Return the [x, y] coordinate for the center point of the cell that contains the specified text.  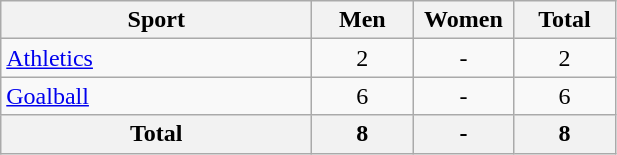
Goalball [156, 96]
Women [464, 20]
Men [362, 20]
Sport [156, 20]
Athletics [156, 58]
